Pinpoint the cell where the given text exists, returning its [X, Y] midpoint coordinate. 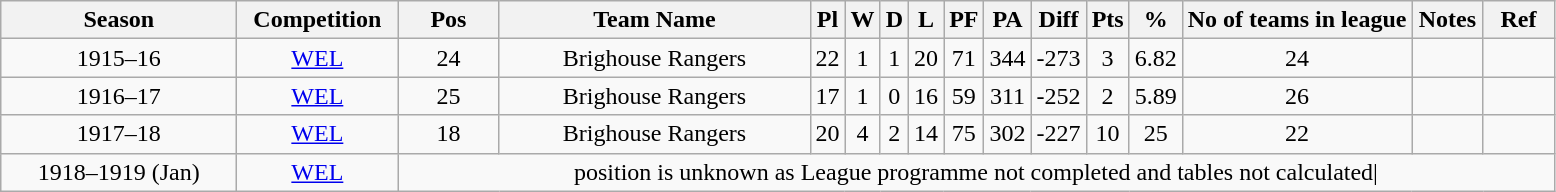
position is unknown as League programme not completed and tables not calculated| [976, 172]
L [926, 20]
-227 [1058, 134]
3 [1108, 58]
-273 [1058, 58]
PF [964, 20]
4 [862, 134]
71 [964, 58]
344 [1008, 58]
Notes [1448, 20]
0 [894, 96]
No of teams in league [1297, 20]
Pts [1108, 20]
59 [964, 96]
1915–16 [119, 58]
Pl [828, 20]
Team Name [654, 20]
Diff [1058, 20]
PA [1008, 20]
5.89 [1156, 96]
16 [926, 96]
% [1156, 20]
26 [1297, 96]
-252 [1058, 96]
18 [448, 134]
17 [828, 96]
Competition [318, 20]
D [894, 20]
311 [1008, 96]
Season [119, 20]
1918–1919 (Jan) [119, 172]
1916–17 [119, 96]
10 [1108, 134]
Pos [448, 20]
75 [964, 134]
6.82 [1156, 58]
Ref [1518, 20]
302 [1008, 134]
14 [926, 134]
1917–18 [119, 134]
W [862, 20]
